Scan for the cell matching the given text and deliver its (x, y) coordinate at center. 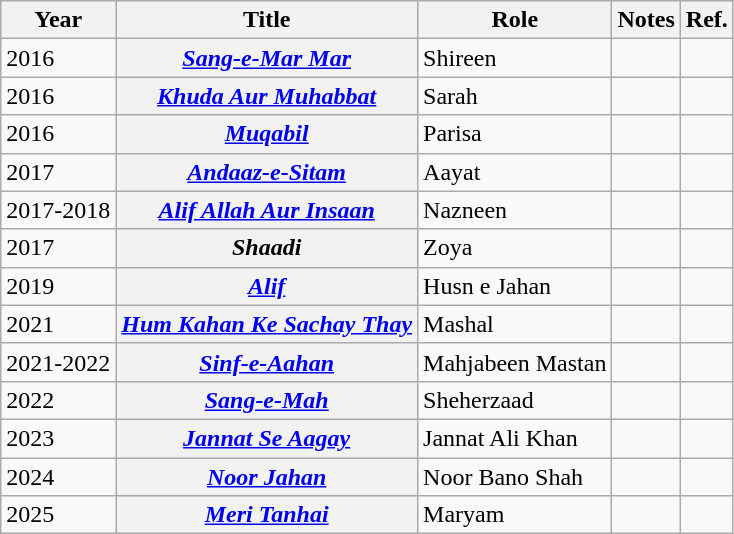
Jannat Ali Khan (515, 438)
Khuda Aur Muhabbat (267, 96)
Mahjabeen Mastan (515, 362)
Noor Bano Shah (515, 477)
Jannat Se Aagay (267, 438)
Title (267, 20)
Shireen (515, 58)
2021 (58, 324)
2021-2022 (58, 362)
Year (58, 20)
Muqabil (267, 134)
Maryam (515, 515)
2017-2018 (58, 210)
2024 (58, 477)
Ref. (706, 20)
Andaaz-e-Sitam (267, 172)
Zoya (515, 248)
Notes (646, 20)
Meri Tanhai (267, 515)
Sinf-e-Aahan (267, 362)
2019 (58, 286)
Sang-e-Mah (267, 400)
2022 (58, 400)
2023 (58, 438)
Sang-e-Mar Mar (267, 58)
Hum Kahan Ke Sachay Thay (267, 324)
Parisa (515, 134)
Nazneen (515, 210)
2025 (58, 515)
Sheherzaad (515, 400)
Shaadi (267, 248)
Aayat (515, 172)
Alif (267, 286)
Noor Jahan (267, 477)
Sarah (515, 96)
Alif Allah Aur Insaan (267, 210)
Role (515, 20)
Mashal (515, 324)
Husn e Jahan (515, 286)
